Locate the cell with the specified text and output its (X, Y) center coordinate. 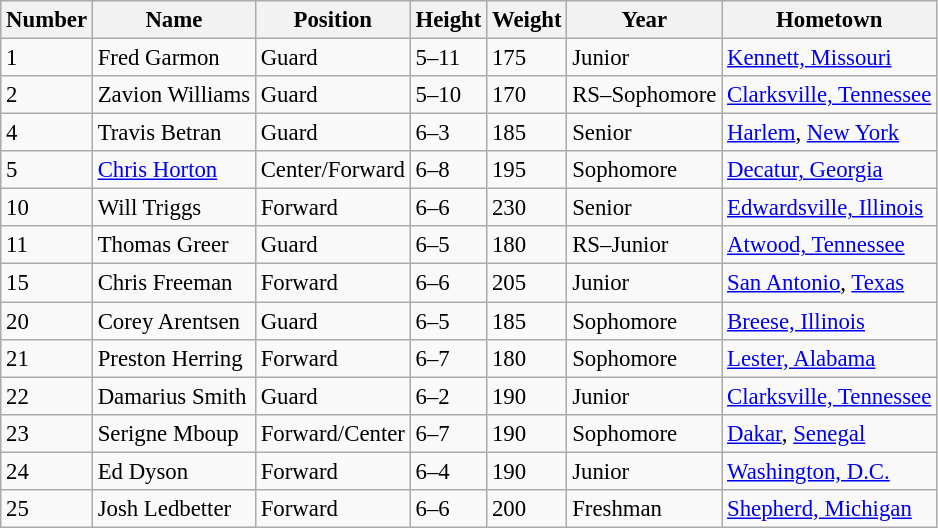
195 (527, 170)
Year (644, 20)
Shepherd, Michigan (830, 509)
Thomas Greer (174, 245)
170 (527, 95)
RS–Junior (644, 245)
Damarius Smith (174, 396)
2 (47, 95)
Number (47, 20)
Chris Freeman (174, 283)
25 (47, 509)
San Antonio, Texas (830, 283)
11 (47, 245)
Lester, Alabama (830, 358)
5–11 (448, 58)
Will Triggs (174, 208)
Zavion Williams (174, 95)
200 (527, 509)
Fred Garmon (174, 58)
6–3 (448, 133)
23 (47, 433)
Josh Ledbetter (174, 509)
Harlem, New York (830, 133)
6–8 (448, 170)
5 (47, 170)
Breese, Illinois (830, 321)
Decatur, Georgia (830, 170)
20 (47, 321)
Washington, D.C. (830, 471)
Hometown (830, 20)
24 (47, 471)
Corey Arentsen (174, 321)
10 (47, 208)
Freshman (644, 509)
Position (332, 20)
Kennett, Missouri (830, 58)
Name (174, 20)
6–2 (448, 396)
Forward/Center (332, 433)
Atwood, Tennessee (830, 245)
Weight (527, 20)
RS–Sophomore (644, 95)
Height (448, 20)
Center/Forward (332, 170)
1 (47, 58)
Ed Dyson (174, 471)
Travis Betran (174, 133)
22 (47, 396)
6–4 (448, 471)
21 (47, 358)
230 (527, 208)
Dakar, Senegal (830, 433)
4 (47, 133)
Edwardsville, Illinois (830, 208)
Preston Herring (174, 358)
175 (527, 58)
Serigne Mboup (174, 433)
5–10 (448, 95)
15 (47, 283)
Chris Horton (174, 170)
205 (527, 283)
